Determine the (x, y) coordinate at the center of the cell enclosing the given text.  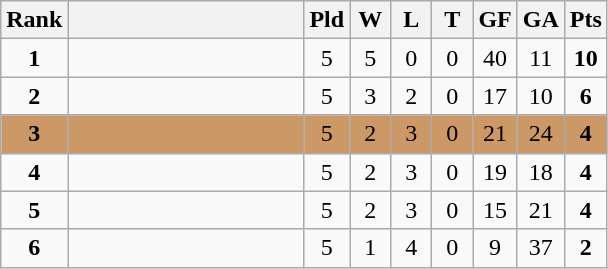
24 (540, 134)
19 (495, 172)
GF (495, 20)
T (452, 20)
15 (495, 210)
GA (540, 20)
18 (540, 172)
9 (495, 248)
Rank (34, 20)
40 (495, 58)
L (412, 20)
17 (495, 96)
Pld (327, 20)
37 (540, 248)
11 (540, 58)
W (370, 20)
Pts (586, 20)
